Provide the (X, Y) coordinate of the cell's center where the given text is located.  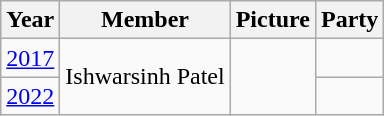
2017 (30, 58)
Member (145, 20)
Year (30, 20)
Picture (272, 20)
2022 (30, 96)
Party (349, 20)
Ishwarsinh Patel (145, 77)
